Search for the cell housing the specified text and yield its (X, Y) center coordinate. 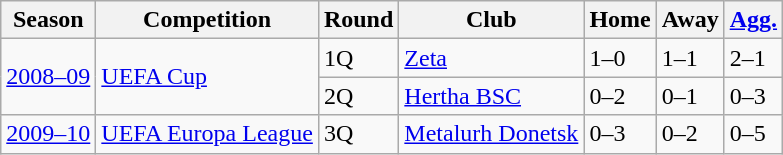
2–1 (753, 58)
Club (492, 20)
Round (358, 20)
0–5 (753, 134)
Agg. (753, 20)
Home (620, 20)
1–0 (620, 58)
3Q (358, 134)
UEFA Europa League (208, 134)
UEFA Cup (208, 77)
1Q (358, 58)
2009–10 (48, 134)
Hertha BSC (492, 96)
Zeta (492, 58)
Metalurh Donetsk (492, 134)
Season (48, 20)
Away (690, 20)
0–1 (690, 96)
1–1 (690, 58)
2008–09 (48, 77)
2Q (358, 96)
Competition (208, 20)
